Determine the (X, Y) coordinate at the center of the cell enclosing the given text.  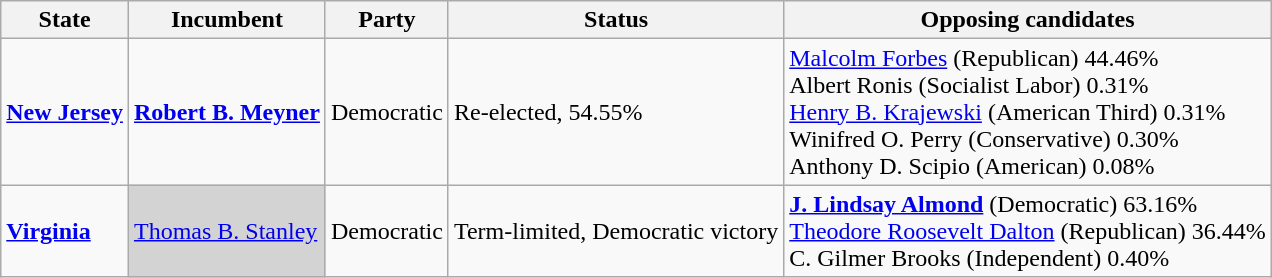
Term-limited, Democratic victory (616, 231)
Incumbent (226, 20)
State (65, 20)
Virginia (65, 231)
Opposing candidates (1028, 20)
Party (386, 20)
J. Lindsay Almond (Democratic) 63.16% Theodore Roosevelt Dalton (Republican) 36.44% C. Gilmer Brooks (Independent) 0.40% (1028, 231)
Status (616, 20)
Robert B. Meyner (226, 112)
Thomas B. Stanley (226, 231)
New Jersey (65, 112)
Re-elected, 54.55% (616, 112)
